Find where the given text appears and provide that cell's center as [X, Y] coordinate. 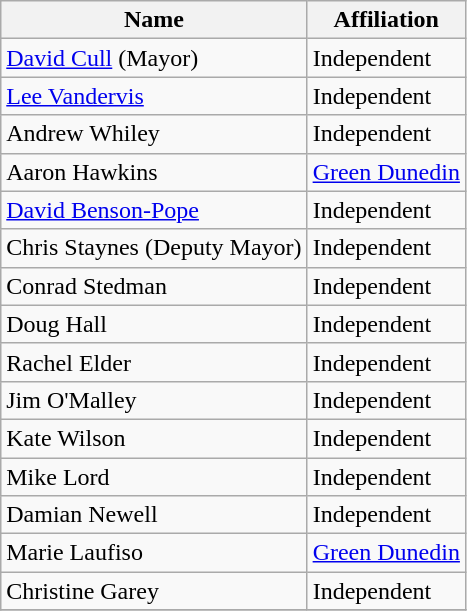
Lee Vandervis [154, 96]
Marie Laufiso [154, 553]
Aaron Hawkins [154, 172]
Doug Hall [154, 324]
David Cull (Mayor) [154, 58]
Chris Staynes (Deputy Mayor) [154, 248]
Name [154, 20]
Damian Newell [154, 515]
Jim O'Malley [154, 400]
Affiliation [386, 20]
Rachel Elder [154, 362]
David Benson-Pope [154, 210]
Christine Garey [154, 591]
Andrew Whiley [154, 134]
Mike Lord [154, 477]
Kate Wilson [154, 438]
Conrad Stedman [154, 286]
